Search for the cell housing the specified text and yield its (X, Y) center coordinate. 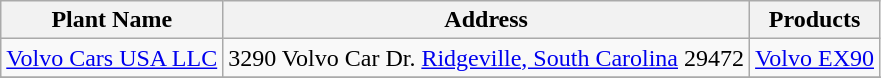
Products (815, 20)
Volvo EX90 (815, 58)
Address (486, 20)
3290 Volvo Car Dr. Ridgeville, South Carolina 29472 (486, 58)
Plant Name (112, 20)
Volvo Cars USA LLC (112, 58)
